From the cell containing the given text, extract its center point as (X, Y) coordinate. 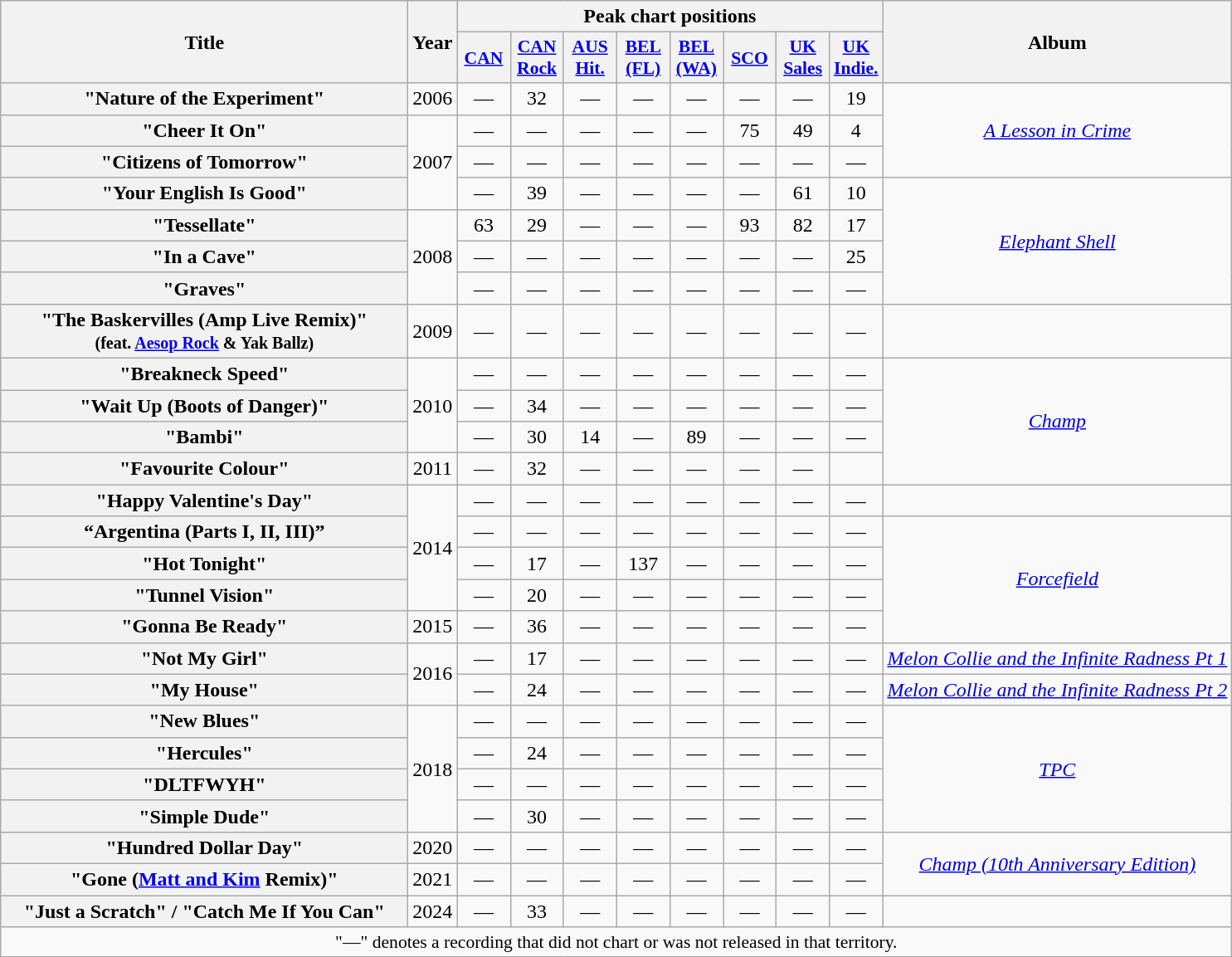
BEL(FL) (643, 58)
75 (750, 130)
137 (643, 564)
TPC (1057, 769)
61 (803, 193)
Title (204, 42)
BEL(WA) (696, 58)
CANRock (537, 58)
"Gonna Be Ready" (204, 627)
25 (856, 256)
"Gone (Matt and Kim Remix)" (204, 879)
"Bambi" (204, 437)
10 (856, 193)
29 (537, 225)
"Favourite Colour" (204, 469)
Melon Collie and the Infinite Radness Pt 1 (1057, 658)
“Argentina (Parts I, II, III)” (204, 532)
"Breakneck Speed" (204, 374)
Elephant Shell (1057, 241)
CAN (484, 58)
"Not My Girl" (204, 658)
"Hot Tonight" (204, 564)
2010 (433, 405)
89 (696, 437)
2014 (433, 548)
"New Blues" (204, 721)
2009 (433, 330)
2008 (433, 256)
2016 (433, 674)
2024 (433, 911)
49 (803, 130)
SCO (750, 58)
UKIndie. (856, 58)
Forcefield (1057, 579)
Year (433, 42)
2021 (433, 879)
"Citizens of Tomorrow" (204, 162)
A Lesson in Crime (1057, 130)
2015 (433, 627)
2018 (433, 769)
AUSHit. (590, 58)
Champ (10th Anniversary Edition) (1057, 863)
2006 (433, 99)
"DLTFWYH" (204, 784)
"The Baskervilles (Amp Live Remix)"(feat. Aesop Rock & Yak Ballz) (204, 330)
"Your English Is Good" (204, 193)
2020 (433, 847)
"My House" (204, 690)
"—" denotes a recording that did not chart or was not released in that territory. (616, 942)
Melon Collie and the Infinite Radness Pt 2 (1057, 690)
63 (484, 225)
39 (537, 193)
"Wait Up (Boots of Danger)" (204, 406)
36 (537, 627)
"Tunnel Vision" (204, 595)
Peak chart positions (670, 17)
"Graves" (204, 288)
2007 (433, 162)
19 (856, 99)
93 (750, 225)
"Hundred Dollar Day" (204, 847)
Album (1057, 42)
"Happy Valentine's Day" (204, 500)
"Simple Dude" (204, 816)
UKSales (803, 58)
33 (537, 911)
4 (856, 130)
"Hercules" (204, 753)
"In a Cave" (204, 256)
14 (590, 437)
"Cheer It On" (204, 130)
2011 (433, 469)
82 (803, 225)
Champ (1057, 421)
"Just a Scratch" / "Catch Me If You Can" (204, 911)
20 (537, 595)
"Tessellate" (204, 225)
"Nature of the Experiment" (204, 99)
34 (537, 406)
